Return the [x, y] coordinate for the center point of the cell that contains the specified text.  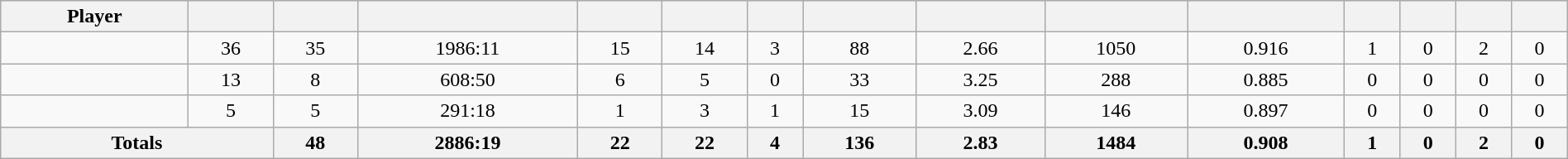
2886:19 [467, 142]
0.897 [1266, 111]
8 [315, 79]
Totals [137, 142]
2.83 [981, 142]
3.09 [981, 111]
1986:11 [467, 48]
146 [1116, 111]
Player [94, 17]
6 [619, 79]
2.66 [981, 48]
14 [705, 48]
4 [774, 142]
608:50 [467, 79]
13 [231, 79]
0.916 [1266, 48]
48 [315, 142]
1050 [1116, 48]
36 [231, 48]
1484 [1116, 142]
3.25 [981, 79]
0.908 [1266, 142]
0.885 [1266, 79]
35 [315, 48]
136 [860, 142]
288 [1116, 79]
291:18 [467, 111]
33 [860, 79]
88 [860, 48]
